Return [X, Y] of the center of cell containing provided text 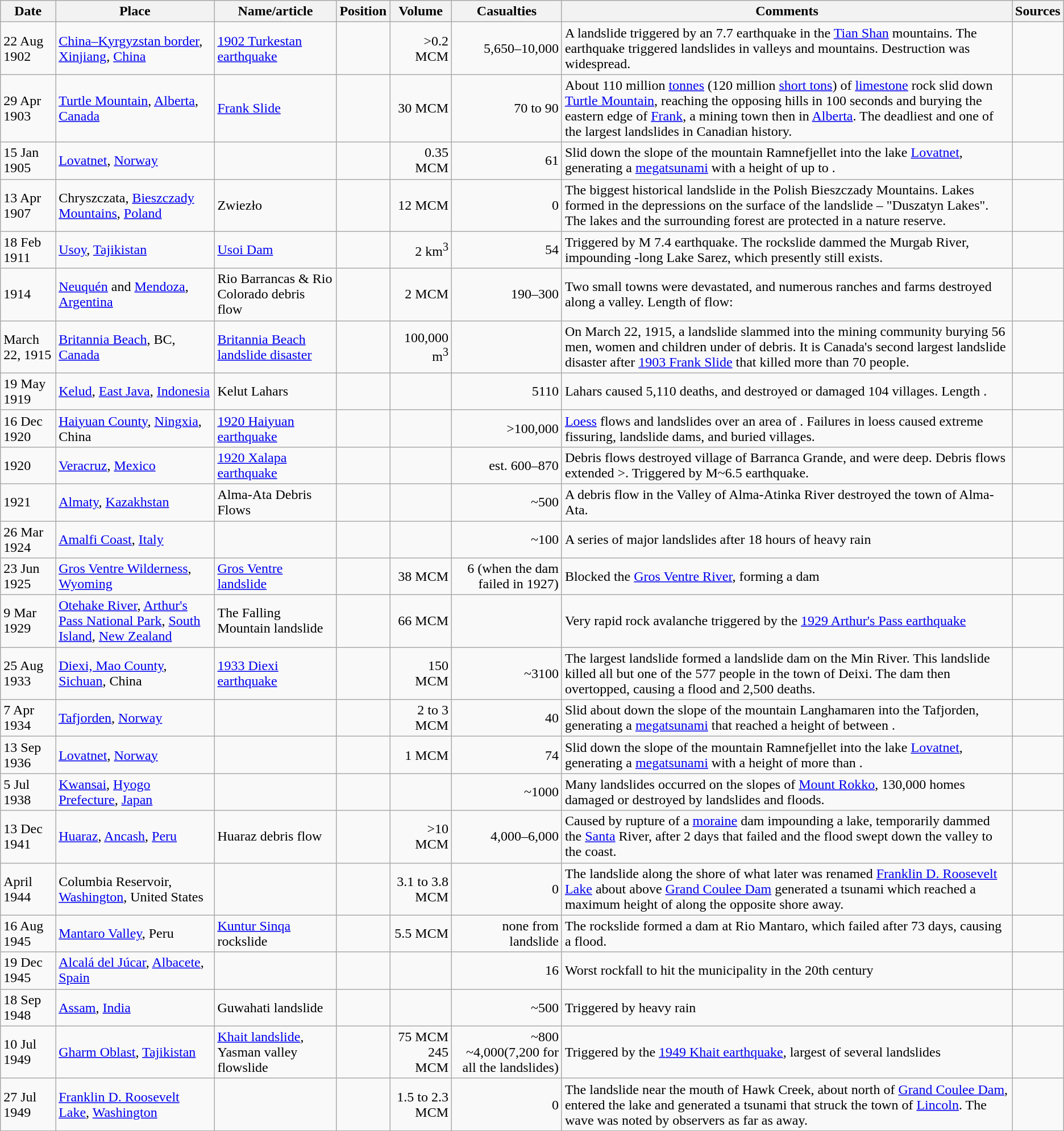
38 MCM [421, 576]
6 (when the dam failed in 1927) [507, 576]
Many landslides occurred on the slopes of Mount Rokko, 130,000 homes damaged or destroyed by landslides and floods. [787, 792]
Alma-Ata Debris Flows [275, 502]
0.35 MCM [421, 160]
Turtle Mountain, Alberta, Canada [135, 108]
5110 [507, 391]
74 [507, 755]
1920 Haiyuan earthquake [275, 429]
Chryszczata, Bieszczady Mountains, Poland [135, 205]
30 MCM [421, 108]
1933 Diexi earthquake [275, 673]
Triggered by the 1949 Khait earthquake, largest of several landslides [787, 1052]
22 Aug 1902 [28, 48]
1920 [28, 465]
Slid down the slope of the mountain Ramnefjellet into the lake Lovatnet, generating a megatsunami with a height of up to . [787, 160]
29 Apr 1903 [28, 108]
>0.2 MCM [421, 48]
23 Jun 1925 [28, 576]
1 MCM [421, 755]
Guwahati landslide [275, 1007]
Triggered by M 7.4 earthquake. The rockslide dammed the Murgab River, impounding -long Lake Sarez, which presently still exists. [787, 250]
Mantaro Valley, Peru [135, 933]
Worst rockfall to hit the municipality in the 20th century [787, 971]
Franklin D. Roosevelt Lake, Washington [135, 1104]
Britannia Beach, BC, Canada [135, 347]
Neuquén and Mendoza, Argentina [135, 294]
Sources [1038, 11]
100,000 m3 [421, 347]
Assam, India [135, 1007]
5.5 MCM [421, 933]
Kelut Lahars [275, 391]
Position [363, 11]
Khait landslide, Yasman valley flowslide [275, 1052]
3.1 to 3.8 MCM [421, 889]
Slid down the slope of the mountain Ramnefjellet into the lake Lovatnet, generating a megatsunami with a height of more than . [787, 755]
2 MCM [421, 294]
Tafjorden, Norway [135, 718]
Columbia Reservoir, Washington, United States [135, 889]
Diexi, Mao County, Sichuan, China [135, 673]
~800~4,000(7,200 for all the landslides) [507, 1052]
Kwansai, Hyogo Prefecture, Japan [135, 792]
54 [507, 250]
China–Kyrgyzstan border, Xinjiang, China [135, 48]
Place [135, 11]
Gros Ventre landslide [275, 576]
1902 Turkestan earthquake [275, 48]
70 to 90 [507, 108]
12 MCM [421, 205]
Kelud, East Java, Indonesia [135, 391]
Alcalá del Júcar, Albacete, Spain [135, 971]
Two small towns were devastated, and numerous ranches and farms destroyed along a valley. Length of flow: [787, 294]
16 [507, 971]
Triggered by heavy rain [787, 1007]
Very rapid rock avalanche triggered by the 1929 Arthur's Pass earthquake [787, 621]
April 1944 [28, 889]
13 Sep 1936 [28, 755]
150 MCM [421, 673]
16 Dec 1920 [28, 429]
Almaty, Kazakhstan [135, 502]
Otehake River, Arthur's Pass National Park, South Island, New Zealand [135, 621]
27 Jul 1949 [28, 1104]
75 MCM245 MCM [421, 1052]
5 Jul 1938 [28, 792]
Gharm Oblast, Tajikistan [135, 1052]
Debris flows destroyed village of Barranca Grande, and were deep. Debris flows extended >. Triggered by M~6.5 earthquake. [787, 465]
40 [507, 718]
16 Aug 1945 [28, 933]
Zwiezło [275, 205]
Volume [421, 11]
15 Jan 1905 [28, 160]
Huaraz debris flow [275, 837]
2 km3 [421, 250]
Kuntur Sinqa rockslide [275, 933]
est. 600–870 [507, 465]
Usoy, Tajikistan [135, 250]
19 Dec 1945 [28, 971]
~1000 [507, 792]
Comments [787, 11]
Rio Barrancas & Rio Colorado debris flow [275, 294]
9 Mar 1929 [28, 621]
~3100 [507, 673]
18 Feb 1911 [28, 250]
Slid about down the slope of the mountain Langhamaren into the Tafjorden, generating a megatsunami that reached a height of between . [787, 718]
Casualties [507, 11]
Frank Slide [275, 108]
Veracruz, Mexico [135, 465]
Usoi Dam [275, 250]
1.5 to 2.3 MCM [421, 1104]
7 Apr 1934 [28, 718]
Huaraz, Ancash, Peru [135, 837]
2 to 3 MCM [421, 718]
Britannia Beach landslide disaster [275, 347]
13 Apr 1907 [28, 205]
66 MCM [421, 621]
4,000–6,000 [507, 837]
Amalfi Coast, Italy [135, 539]
1920 Xalapa earthquake [275, 465]
Blocked the Gros Ventre River, forming a dam [787, 576]
190–300 [507, 294]
Gros Ventre Wilderness, Wyoming [135, 576]
61 [507, 160]
March 22, 1915 [28, 347]
Lahars caused 5,110 deaths, and destroyed or damaged 104 villages. Length . [787, 391]
19 May 1919 [28, 391]
Date [28, 11]
Loess flows and landslides over an area of . Failures in loess caused extreme fissuring, landslide dams, and buried villages. [787, 429]
1914 [28, 294]
10 Jul 1949 [28, 1052]
>10 MCM [421, 837]
The Falling Mountain landslide [275, 621]
Haiyuan County, Ningxia, China [135, 429]
Name/article [275, 11]
13 Dec 1941 [28, 837]
26 Mar 1924 [28, 539]
The rockslide formed a dam at Rio Mantaro, which failed after 73 days, causing a flood. [787, 933]
A series of major landslides after 18 hours of heavy rain [787, 539]
none from landslide [507, 933]
5,650–10,000 [507, 48]
>100,000 [507, 429]
18 Sep 1948 [28, 1007]
25 Aug 1933 [28, 673]
~100 [507, 539]
1921 [28, 502]
A debris flow in the Valley of Alma-Atinka River destroyed the town of Alma-Ata. [787, 502]
